Capture the cell that displays the provided text and extract its [X, Y] central coordinate. 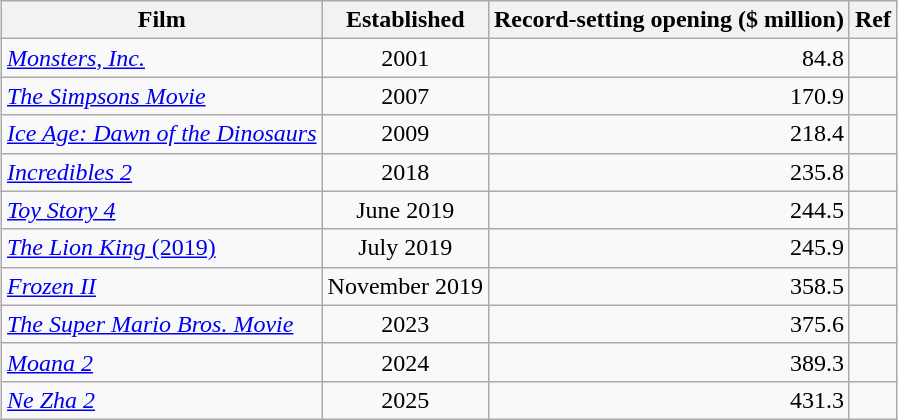
Monsters, Inc. [162, 58]
2007 [405, 96]
The Simpsons Movie [162, 96]
235.8 [668, 172]
Ref [872, 20]
Ne Zha 2 [162, 400]
2024 [405, 362]
358.5 [668, 286]
The Super Mario Bros. Movie [162, 324]
June 2019 [405, 210]
November 2019 [405, 286]
Film [162, 20]
244.5 [668, 210]
Frozen II [162, 286]
Established [405, 20]
170.9 [668, 96]
The Lion King (2019) [162, 248]
Moana 2 [162, 362]
2023 [405, 324]
245.9 [668, 248]
Incredibles 2 [162, 172]
218.4 [668, 134]
431.3 [668, 400]
Ice Age: Dawn of the Dinosaurs [162, 134]
July 2019 [405, 248]
2018 [405, 172]
Toy Story 4 [162, 210]
389.3 [668, 362]
84.8 [668, 58]
2009 [405, 134]
375.6 [668, 324]
2025 [405, 400]
Record-setting opening ($ million) [668, 20]
2001 [405, 58]
